Search for the cell housing the specified text and yield its (X, Y) center coordinate. 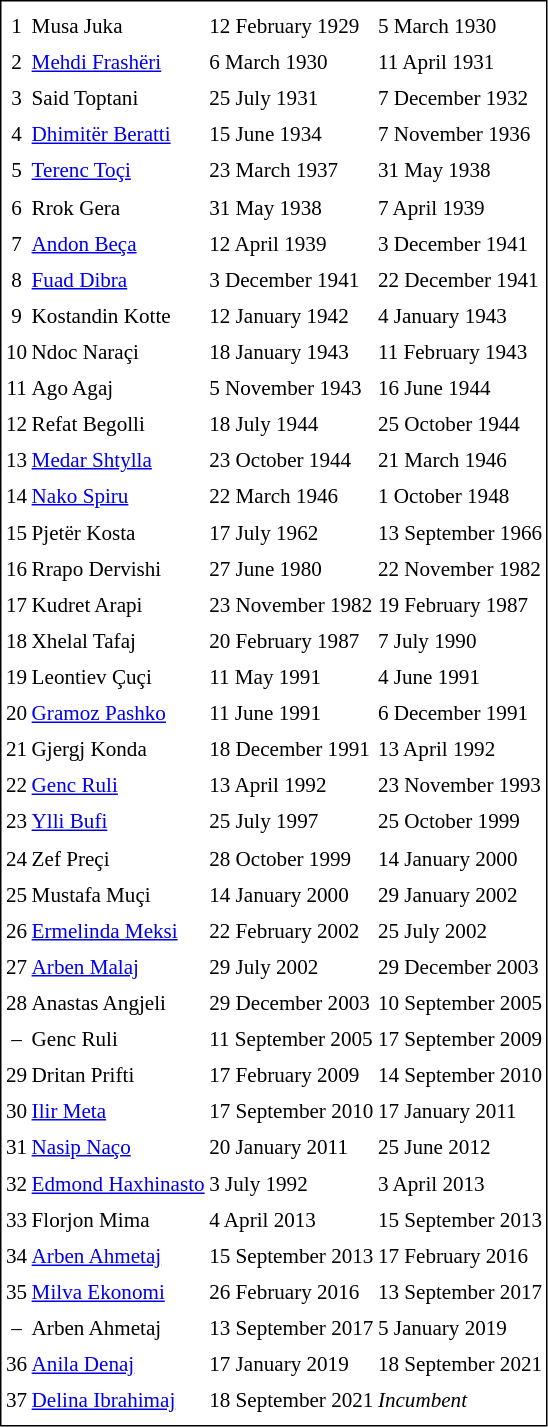
15 June 1934 (291, 135)
Milva Ekonomi (118, 1292)
25 October 1999 (460, 822)
Anila Denaj (118, 1365)
Rrok Gera (118, 207)
11 June 1991 (291, 714)
31 (16, 1148)
23 November 1982 (291, 605)
15 (16, 533)
Ilir Meta (118, 1111)
Gjergj Konda (118, 750)
Terenc Toçi (118, 171)
25 July 2002 (460, 931)
29 January 2002 (460, 894)
33 (16, 1220)
Pjetër Kosta (118, 533)
17 February 2009 (291, 1075)
Ylli Bufi (118, 822)
26 February 2016 (291, 1292)
25 (16, 894)
Mehdi Frashëri (118, 63)
13 September 1966 (460, 533)
20 January 2011 (291, 1148)
25 July 1997 (291, 822)
7 July 1990 (460, 641)
7 December 1932 (460, 99)
25 October 1944 (460, 424)
2 (16, 63)
12 February 1929 (291, 26)
17 January 2011 (460, 1111)
4 April 2013 (291, 1220)
22 November 1982 (460, 569)
5 January 2019 (460, 1328)
14 (16, 497)
5 November 1943 (291, 388)
17 February 2016 (460, 1256)
Refat Begolli (118, 424)
5 March 1930 (460, 26)
Dritan Prifti (118, 1075)
17 September 2010 (291, 1111)
8 (16, 280)
Medar Shtylla (118, 460)
17 January 2019 (291, 1365)
Andon Beça (118, 243)
Nako Spiru (118, 497)
16 (16, 569)
9 (16, 316)
32 (16, 1184)
6 (16, 207)
27 (16, 967)
Dhimitër Beratti (118, 135)
Said Toptani (118, 99)
4 January 1943 (460, 316)
18 July 1944 (291, 424)
10 September 2005 (460, 1003)
28 (16, 1003)
22 March 1946 (291, 497)
Ndoc Naraçi (118, 352)
34 (16, 1256)
21 March 1946 (460, 460)
21 (16, 750)
26 (16, 931)
18 January 1943 (291, 352)
6 March 1930 (291, 63)
20 February 1987 (291, 641)
Arben Malaj (118, 967)
3 (16, 99)
7 April 1939 (460, 207)
Musa Juka (118, 26)
6 December 1991 (460, 714)
11 May 1991 (291, 677)
4 (16, 135)
18 (16, 641)
5 (16, 171)
Florjon Mima (118, 1220)
Zef Preçi (118, 858)
1 (16, 26)
12 January 1942 (291, 316)
Kudret Arapi (118, 605)
Gramoz Pashko (118, 714)
Xhelal Tafaj (118, 641)
11 (16, 388)
17 September 2009 (460, 1039)
14 September 2010 (460, 1075)
3 July 1992 (291, 1184)
23 March 1937 (291, 171)
Fuad Dibra (118, 280)
37 (16, 1401)
36 (16, 1365)
22 February 2002 (291, 931)
22 December 1941 (460, 280)
16 June 1944 (460, 388)
Anastas Angjeli (118, 1003)
Rrapo Dervishi (118, 569)
35 (16, 1292)
11 February 1943 (460, 352)
4 June 1991 (460, 677)
23 November 1993 (460, 786)
12 April 1939 (291, 243)
Incumbent (460, 1401)
Mustafa Muçi (118, 894)
Delina Ibrahimaj (118, 1401)
18 December 1991 (291, 750)
29 (16, 1075)
11 April 1931 (460, 63)
11 September 2005 (291, 1039)
Ermelinda Meksi (118, 931)
Leontiev Çuçi (118, 677)
13 (16, 460)
23 (16, 822)
20 (16, 714)
27 June 1980 (291, 569)
10 (16, 352)
30 (16, 1111)
29 July 2002 (291, 967)
25 June 2012 (460, 1148)
Nasip Naço (118, 1148)
7 (16, 243)
3 April 2013 (460, 1184)
12 (16, 424)
17 July 1962 (291, 533)
Kostandin Kotte (118, 316)
Edmond Haxhinasto (118, 1184)
7 November 1936 (460, 135)
23 October 1944 (291, 460)
Ago Agaj (118, 388)
17 (16, 605)
25 July 1931 (291, 99)
28 October 1999 (291, 858)
22 (16, 786)
24 (16, 858)
19 February 1987 (460, 605)
1 October 1948 (460, 497)
19 (16, 677)
